Return [x, y] of the center of cell containing provided text 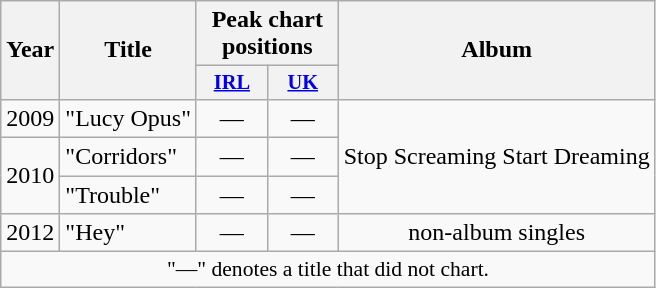
"Corridors" [128, 157]
2009 [30, 118]
"—" denotes a title that did not chart. [328, 270]
UK [302, 83]
"Trouble" [128, 195]
Album [496, 50]
Year [30, 50]
IRL [232, 83]
Peak chart positions [267, 34]
Title [128, 50]
"Hey" [128, 233]
2010 [30, 176]
Stop Screaming Start Dreaming [496, 156]
non-album singles [496, 233]
"Lucy Opus" [128, 118]
2012 [30, 233]
